Locate the cell with the specified text and output its (X, Y) center coordinate. 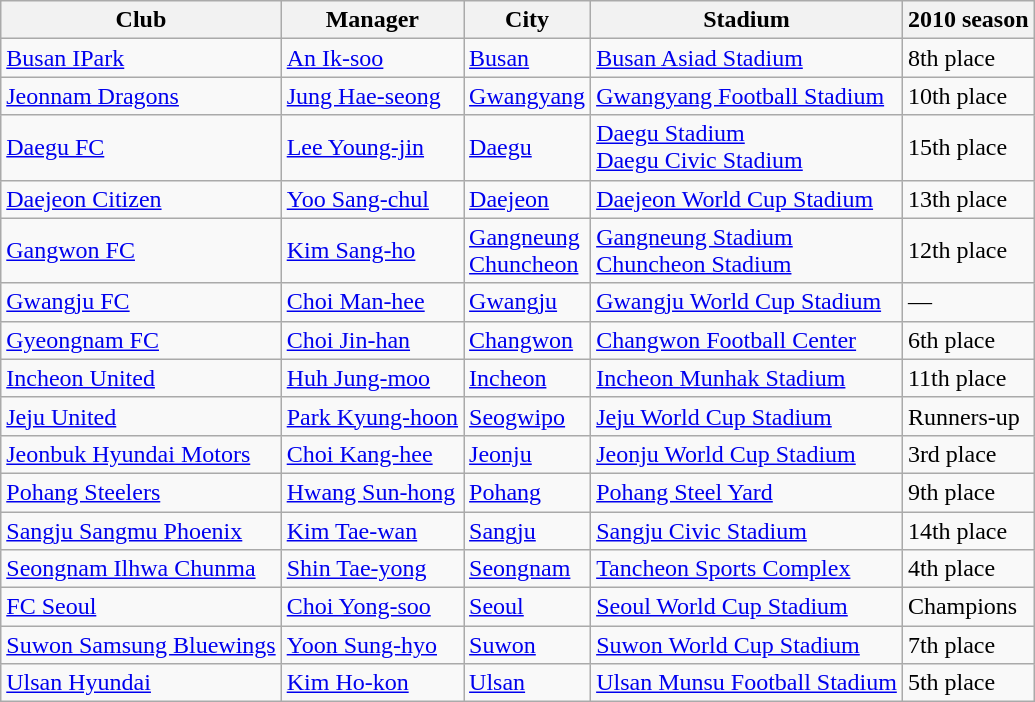
Choi Jin-han (372, 340)
Seongnam Ilhwa Chunma (141, 569)
Manager (372, 20)
Yoo Sang-chul (372, 199)
Gwangyang (528, 96)
Sangju Sangmu Phoenix (141, 531)
Incheon Munhak Stadium (747, 378)
City (528, 20)
Park Kyung-hoon (372, 416)
Shin Tae-yong (372, 569)
Jeonju World Cup Stadium (747, 454)
12th place (968, 250)
Changwon (528, 340)
Ulsan Munsu Football Stadium (747, 683)
Runners-up (968, 416)
Daegu (528, 148)
Gwangju (528, 302)
Kim Sang-ho (372, 250)
6th place (968, 340)
— (968, 302)
Huh Jung-moo (372, 378)
Sangju (528, 531)
FC Seoul (141, 607)
Daejeon Citizen (141, 199)
Daegu FC (141, 148)
10th place (968, 96)
Incheon (528, 378)
14th place (968, 531)
Suwon Samsung Bluewings (141, 645)
Jeju United (141, 416)
Hwang Sun-hong (372, 492)
Choi Yong-soo (372, 607)
Jeonju (528, 454)
Lee Young-jin (372, 148)
Jung Hae-seong (372, 96)
13th place (968, 199)
Suwon (528, 645)
Gwangju World Cup Stadium (747, 302)
Jeonnam Dragons (141, 96)
Sangju Civic Stadium (747, 531)
Ulsan Hyundai (141, 683)
Daegu StadiumDaegu Civic Stadium (747, 148)
Kim Ho-kon (372, 683)
Pohang Steelers (141, 492)
Stadium (747, 20)
Seongnam (528, 569)
Seoul (528, 607)
Choi Man-hee (372, 302)
Changwon Football Center (747, 340)
9th place (968, 492)
8th place (968, 58)
3rd place (968, 454)
Yoon Sung-hyo (372, 645)
Busan (528, 58)
5th place (968, 683)
Pohang (528, 492)
An Ik-soo (372, 58)
Incheon United (141, 378)
Seogwipo (528, 416)
GangneungChuncheon (528, 250)
Suwon World Cup Stadium (747, 645)
Tancheon Sports Complex (747, 569)
Jeonbuk Hyundai Motors (141, 454)
Gangneung StadiumChuncheon Stadium (747, 250)
Club (141, 20)
2010 season (968, 20)
Pohang Steel Yard (747, 492)
4th place (968, 569)
7th place (968, 645)
Seoul World Cup Stadium (747, 607)
Gyeongnam FC (141, 340)
11th place (968, 378)
Busan Asiad Stadium (747, 58)
Gwangyang Football Stadium (747, 96)
Busan IPark (141, 58)
Kim Tae-wan (372, 531)
Daejeon World Cup Stadium (747, 199)
Gwangju FC (141, 302)
Choi Kang-hee (372, 454)
Gangwon FC (141, 250)
Jeju World Cup Stadium (747, 416)
Champions (968, 607)
15th place (968, 148)
Daejeon (528, 199)
Ulsan (528, 683)
